Locate the cell with the specified text and output its [x, y] center coordinate. 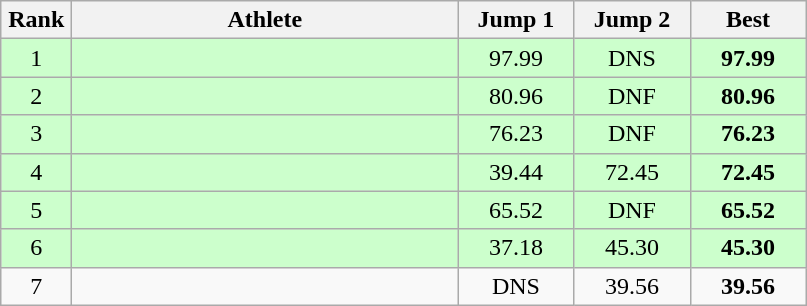
39.44 [516, 172]
6 [36, 248]
7 [36, 286]
Athlete [265, 20]
3 [36, 134]
4 [36, 172]
5 [36, 210]
Rank [36, 20]
Best [748, 20]
2 [36, 96]
Jump 2 [632, 20]
Jump 1 [516, 20]
1 [36, 58]
37.18 [516, 248]
